Provide the (x, y) coordinate of the cell's center where the given text is located.  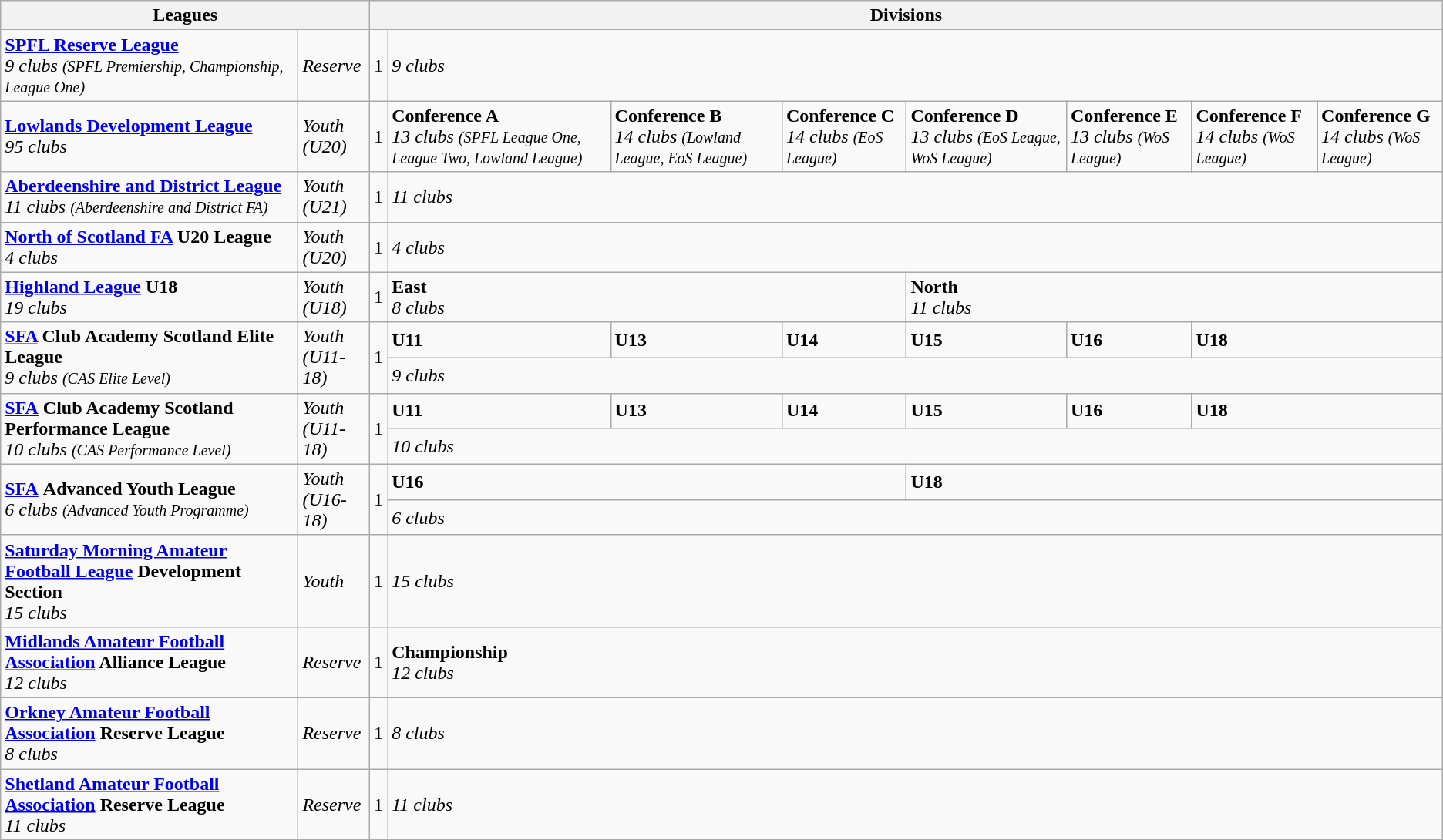
Youth (335, 581)
Youth(U18) (335, 297)
SFA Club Academy Scotland Elite League9 clubs (CAS Elite Level) (150, 358)
SPFL Reserve League9 clubs (SPFL Premiership, Championship, League One) (150, 66)
Divisions (906, 15)
15 clubs (916, 581)
Lowlands Development League95 clubs (150, 136)
Conference B14 clubs (Lowland League, EoS League) (696, 136)
6 clubs (916, 517)
Aberdeenshire and District League11 clubs (Aberdeenshire and District FA) (150, 197)
Conference C14 clubs (EoS League) (843, 136)
SFA Advanced Youth League6 clubs (Advanced Youth Programme) (150, 499)
Conference G14 clubs (WoS League) (1380, 136)
Youth(U21) (335, 197)
8 clubs (916, 733)
Highland League U1819 clubs (150, 297)
10 clubs (916, 446)
Conference D13 clubs (EoS League, WoS League) (987, 136)
Midlands Amateur Football Association Alliance League12 clubs (150, 662)
Leagues (185, 15)
Championship12 clubs (916, 662)
North of Scotland FA U20 League4 clubs (150, 247)
4 clubs (916, 247)
Shetland Amateur Football Association Reserve League11 clubs (150, 805)
Conference A13 clubs (SPFL League One, League Two, Lowland League) (499, 136)
Conference E13 clubs (WoS League) (1128, 136)
SFA Club Academy Scotland Performance League10 clubs (CAS Performance Level) (150, 428)
East8 clubs (647, 297)
Youth(U16-18) (335, 499)
North11 clubs (1175, 297)
Saturday Morning Amateur Football League Development Section15 clubs (150, 581)
Orkney Amateur Football Association Reserve League8 clubs (150, 733)
Conference F14 clubs (WoS League) (1255, 136)
